Pinpoint the cell where the given text exists, returning its (x, y) midpoint coordinate. 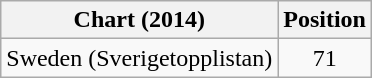
Position (325, 20)
Sweden (Sverigetopplistan) (140, 58)
71 (325, 58)
Chart (2014) (140, 20)
